Capture the cell that displays the provided text and extract its [X, Y] central coordinate. 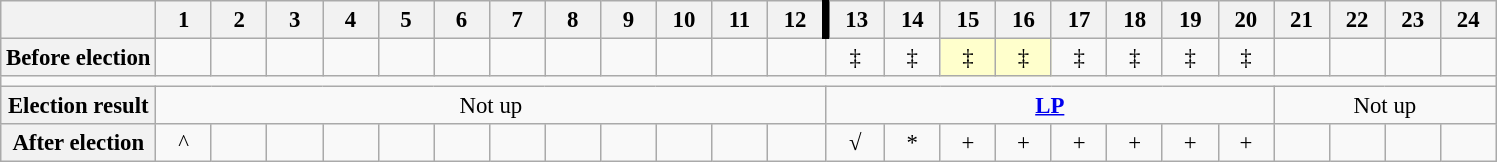
^ [184, 143]
LP [1050, 106]
7 [517, 20]
17 [1079, 20]
11 [740, 20]
3 [295, 20]
24 [1468, 20]
Election result [78, 106]
5 [406, 20]
19 [1190, 20]
6 [462, 20]
After election [78, 143]
21 [1302, 20]
Before election [78, 58]
1 [184, 20]
12 [796, 20]
9 [629, 20]
8 [573, 20]
23 [1413, 20]
18 [1135, 20]
2 [239, 20]
20 [1246, 20]
10 [684, 20]
* [913, 143]
14 [913, 20]
4 [351, 20]
22 [1357, 20]
15 [968, 20]
16 [1024, 20]
√ [856, 143]
13 [856, 20]
